From the cell containing the given text, extract its center point as [X, Y] coordinate. 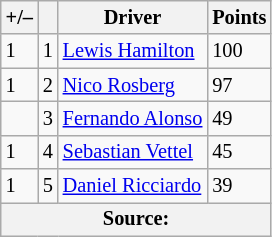
Source: [136, 219]
Points [239, 17]
2 [48, 85]
Sebastian Vettel [133, 152]
97 [239, 85]
3 [48, 118]
+/– [20, 17]
Fernando Alonso [133, 118]
49 [239, 118]
5 [48, 186]
100 [239, 51]
Nico Rosberg [133, 85]
Driver [133, 17]
Lewis Hamilton [133, 51]
Daniel Ricciardo [133, 186]
4 [48, 152]
39 [239, 186]
45 [239, 152]
